Identify which cell holds the provided text, then report its (x, y) central coordinate. 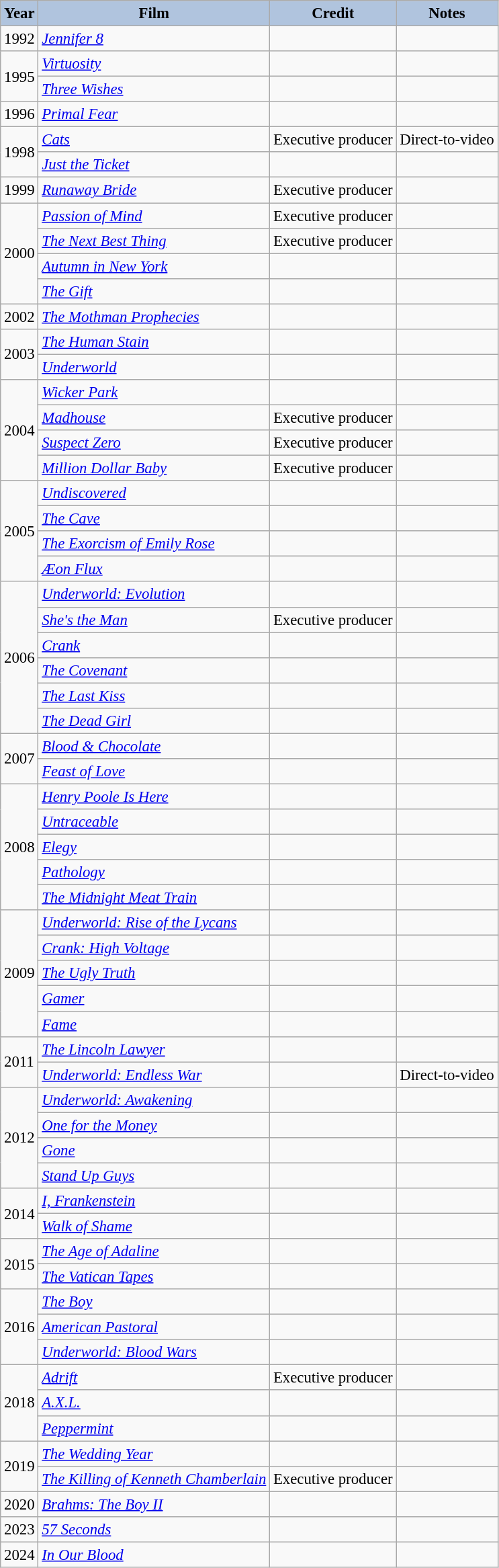
1992 (19, 39)
The Exorcism of Emily Rose (154, 544)
2011 (19, 1062)
The Last Kiss (154, 696)
Undiscovered (154, 493)
Peppermint (154, 1428)
Virtuosity (154, 64)
Year (19, 13)
Elegy (154, 848)
Credit (333, 13)
2009 (19, 973)
Million Dollar Baby (154, 468)
Adrift (154, 1378)
The Vatican Tapes (154, 1277)
The Cave (154, 519)
Suspect Zero (154, 443)
2016 (19, 1327)
2002 (19, 317)
Underworld: Evolution (154, 595)
2004 (19, 430)
Cats (154, 140)
Primal Fear (154, 114)
The Killing of Kenneth Chamberlain (154, 1479)
2014 (19, 1214)
The Dead Girl (154, 721)
Runaway Bride (154, 190)
A.X.L. (154, 1403)
Wicker Park (154, 393)
1996 (19, 114)
American Pastoral (154, 1327)
Blood & Chocolate (154, 746)
The Wedding Year (154, 1454)
2005 (19, 531)
2003 (19, 355)
Madhouse (154, 417)
I, Frankenstein (154, 1201)
Passion of Mind (154, 216)
The Lincoln Lawyer (154, 1049)
The Next Best Thing (154, 241)
2000 (19, 253)
Underworld: Rise of the Lycans (154, 923)
Gamer (154, 999)
Underworld: Endless War (154, 1075)
Stand Up Guys (154, 1175)
Film (154, 13)
The Age of Adaline (154, 1251)
Jennifer 8 (154, 39)
Underworld: Awakening (154, 1100)
2008 (19, 847)
57 Seconds (154, 1530)
Fame (154, 1024)
1999 (19, 190)
The Covenant (154, 670)
The Mothman Prophecies (154, 317)
One for the Money (154, 1125)
1998 (19, 152)
Autumn in New York (154, 266)
Walk of Shame (154, 1226)
The Ugly Truth (154, 974)
2019 (19, 1467)
2012 (19, 1137)
Æon Flux (154, 569)
Gone (154, 1151)
Notes (447, 13)
Henry Poole Is Here (154, 796)
2006 (19, 658)
1995 (19, 77)
2024 (19, 1555)
The Midnight Meat Train (154, 898)
2015 (19, 1264)
Underworld: Blood Wars (154, 1352)
2023 (19, 1530)
Crank (154, 645)
2018 (19, 1403)
2007 (19, 758)
2020 (19, 1504)
In Our Blood (154, 1555)
The Boy (154, 1302)
Feast of Love (154, 772)
Three Wishes (154, 89)
The Gift (154, 291)
Crank: High Voltage (154, 948)
The Human Stain (154, 342)
Untraceable (154, 822)
Underworld (154, 367)
Brahms: The Boy II (154, 1504)
Pathology (154, 872)
Just the Ticket (154, 165)
She's the Man (154, 620)
